Extract the (X, Y) coordinate from the center of the cell holding the provided text.  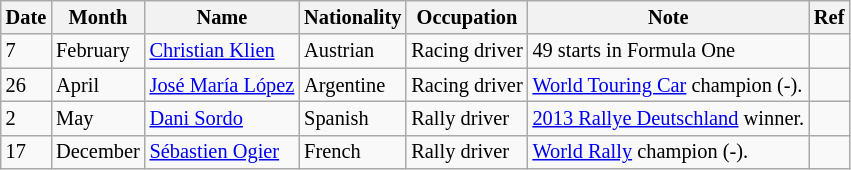
World Touring Car champion (-). (668, 85)
December (98, 152)
17 (26, 152)
Dani Sordo (222, 118)
World Rally champion (-). (668, 152)
Spanish (352, 118)
Austrian (352, 51)
2 (26, 118)
Ref (829, 17)
Sébastien Ogier (222, 152)
49 starts in Formula One (668, 51)
José María López (222, 85)
Date (26, 17)
Argentine (352, 85)
26 (26, 85)
French (352, 152)
May (98, 118)
Occupation (466, 17)
Christian Klien (222, 51)
April (98, 85)
Name (222, 17)
Month (98, 17)
Note (668, 17)
February (98, 51)
Nationality (352, 17)
2013 Rallye Deutschland winner. (668, 118)
7 (26, 51)
